Find where the given text appears and provide that cell's center as (X, Y) coordinate. 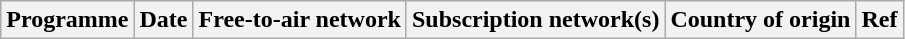
Country of origin (760, 20)
Ref (880, 20)
Date (164, 20)
Programme (68, 20)
Subscription network(s) (535, 20)
Free-to-air network (300, 20)
